For the text-containing cell, return its midpoint in (X, Y) coordinate format. 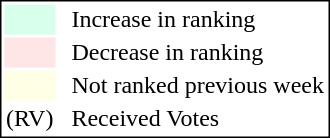
Increase in ranking (198, 19)
Received Votes (198, 119)
Decrease in ranking (198, 53)
Not ranked previous week (198, 85)
(RV) (29, 119)
